From the cell containing the given text, extract its center point as (x, y) coordinate. 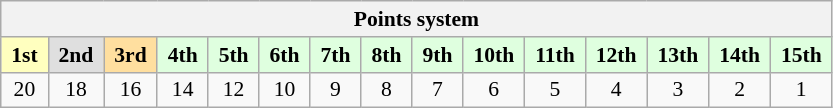
10 (284, 90)
5 (556, 90)
6 (494, 90)
1 (801, 90)
8 (386, 90)
5th (234, 55)
13th (678, 55)
9th (438, 55)
4 (616, 90)
Points system (416, 19)
14 (182, 90)
9 (336, 90)
7th (336, 55)
3 (678, 90)
15th (801, 55)
14th (740, 55)
3rd (130, 55)
16 (130, 90)
2 (740, 90)
6th (284, 55)
10th (494, 55)
2nd (76, 55)
1st (24, 55)
4th (182, 55)
8th (386, 55)
7 (438, 90)
12th (616, 55)
11th (556, 55)
12 (234, 90)
18 (76, 90)
20 (24, 90)
